Determine the [X, Y] coordinate at the center of the cell enclosing the given text.  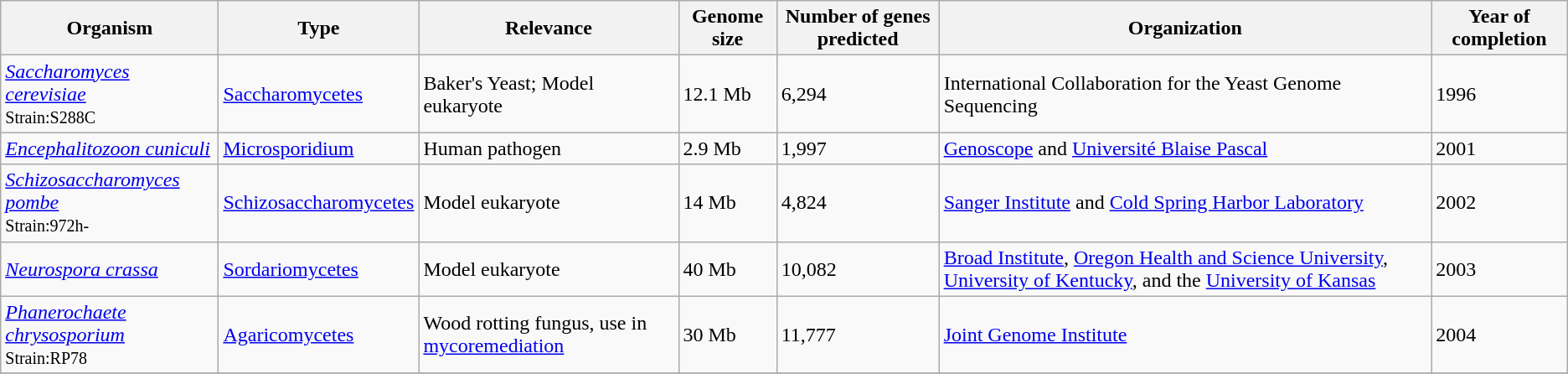
10,082 [858, 268]
Relevance [549, 29]
Encephalitozoon cuniculi [110, 148]
12.1 Mb [727, 94]
30 Mb [727, 335]
Neurospora crassa [110, 268]
Year of completion [1499, 29]
1,997 [858, 148]
14 Mb [727, 203]
Baker's Yeast; Model eukaryote [549, 94]
Joint Genome Institute [1184, 335]
4,824 [858, 203]
2002 [1499, 203]
Organization [1184, 29]
11,777 [858, 335]
1996 [1499, 94]
2003 [1499, 268]
Phanerochaete chrysosporiumStrain:RP78 [110, 335]
Number of genes predicted [858, 29]
2004 [1499, 335]
Saccharomycetes [318, 94]
Microsporidium [318, 148]
40 Mb [727, 268]
Broad Institute, Oregon Health and Science University, University of Kentucky, and the University of Kansas [1184, 268]
International Collaboration for the Yeast Genome Sequencing [1184, 94]
Genome size [727, 29]
Schizosaccharomycetes [318, 203]
Wood rotting fungus, use in mycoremediation [549, 335]
6,294 [858, 94]
Human pathogen [549, 148]
2001 [1499, 148]
Type [318, 29]
Sanger Institute and Cold Spring Harbor Laboratory [1184, 203]
Sordariomycetes [318, 268]
Genoscope and Université Blaise Pascal [1184, 148]
Agaricomycetes [318, 335]
Saccharomyces cerevisiaeStrain:S288C [110, 94]
Organism [110, 29]
2.9 Mb [727, 148]
Schizosaccharomyces pombeStrain:972h- [110, 203]
